Return (X, Y) of the center of cell containing provided text 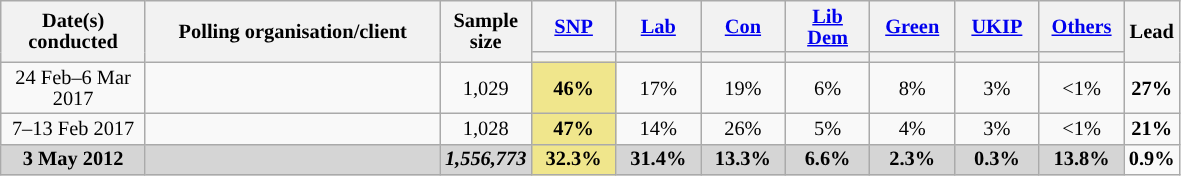
4% (912, 128)
2.3% (912, 160)
1,556,773 (486, 160)
3 May 2012 (74, 160)
13.8% (1082, 160)
6% (828, 88)
Lib Dem (828, 26)
27% (1152, 88)
Lead (1152, 30)
Lab (658, 26)
Others (1082, 26)
SNP (574, 26)
8% (912, 88)
Con (744, 26)
6.6% (828, 160)
32.3% (574, 160)
21% (1152, 128)
1,029 (486, 88)
Green (912, 26)
13.3% (744, 160)
19% (744, 88)
14% (658, 128)
Date(s)conducted (74, 30)
UKIP (998, 26)
7–13 Feb 2017 (74, 128)
Polling organisation/client (292, 30)
24 Feb–6 Mar 2017 (74, 88)
Sample size (486, 30)
17% (658, 88)
0.9% (1152, 160)
31.4% (658, 160)
46% (574, 88)
1,028 (486, 128)
5% (828, 128)
47% (574, 128)
0.3% (998, 160)
26% (744, 128)
